Extract the (X, Y) coordinate from the center of the cell holding the provided text.  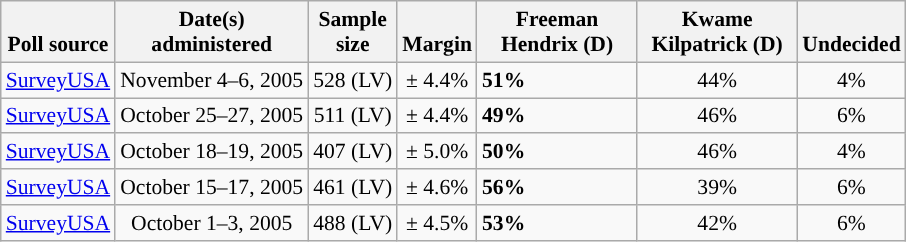
53% (557, 223)
528 (LV) (352, 80)
October 15–17, 2005 (212, 187)
Date(s)administered (212, 32)
FreemanHendrix (D) (557, 32)
± 4.5% (437, 223)
Margin (437, 32)
October 18–19, 2005 (212, 152)
407 (LV) (352, 152)
Samplesize (352, 32)
November 4–6, 2005 (212, 80)
511 (LV) (352, 116)
50% (557, 152)
October 25–27, 2005 (212, 116)
KwameKilpatrick (D) (717, 32)
October 1–3, 2005 (212, 223)
488 (LV) (352, 223)
51% (557, 80)
Undecided (851, 32)
42% (717, 223)
± 5.0% (437, 152)
461 (LV) (352, 187)
± 4.6% (437, 187)
39% (717, 187)
49% (557, 116)
56% (557, 187)
44% (717, 80)
Poll source (58, 32)
